Search for the cell housing the specified text and yield its [X, Y] center coordinate. 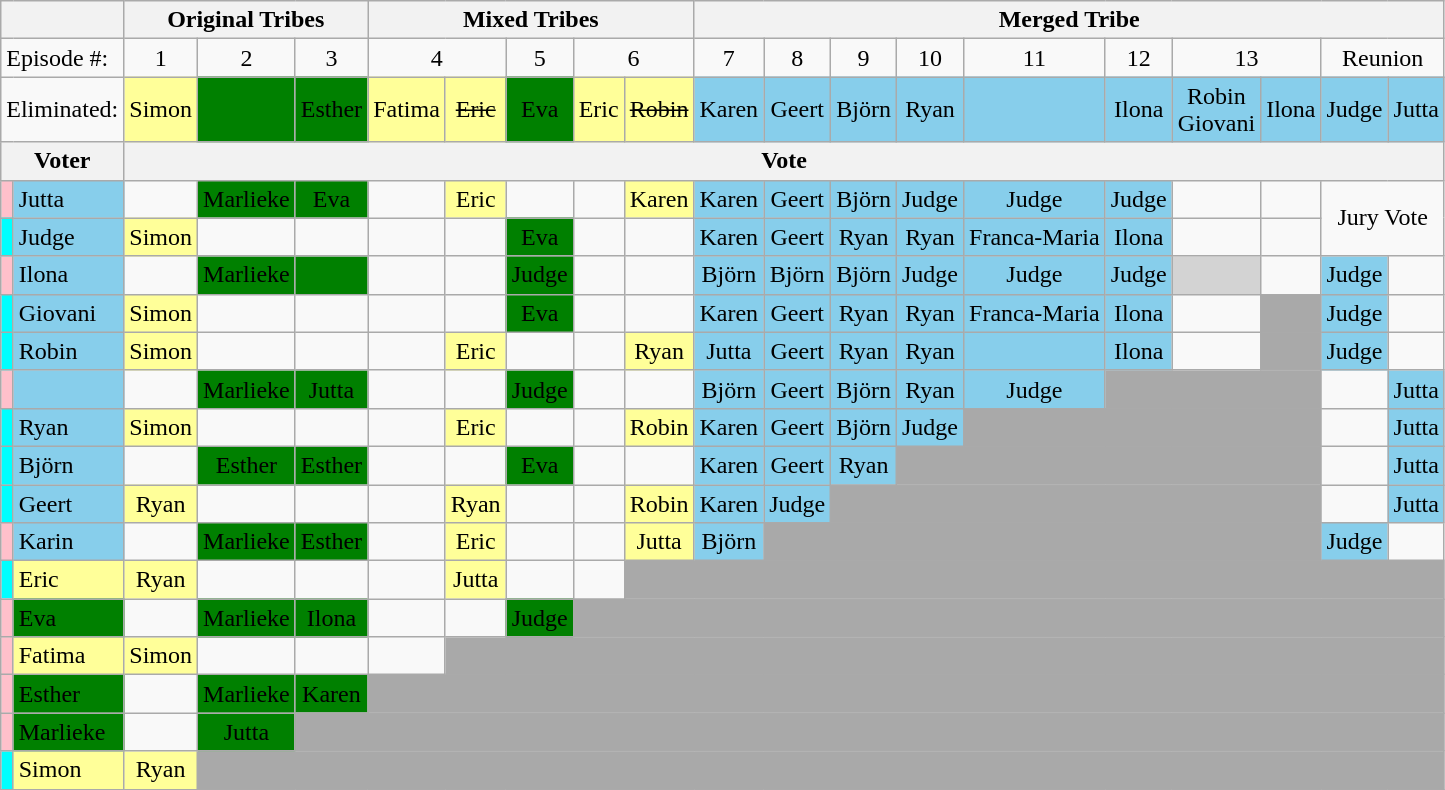
Jury Vote [1382, 218]
Karin [68, 542]
11 [1035, 58]
2 [247, 58]
Episode #: [62, 58]
10 [930, 58]
12 [1138, 58]
RobinGiovani [1216, 110]
Giovani [68, 313]
Original Tribes [246, 20]
8 [798, 58]
Reunion [1382, 58]
13 [1246, 58]
4 [437, 58]
Vote [784, 161]
3 [331, 58]
5 [540, 58]
7 [729, 58]
Merged Tribe [1069, 20]
6 [634, 58]
Mixed Tribes [531, 20]
1 [161, 58]
Voter [62, 161]
Eliminated: [62, 110]
9 [864, 58]
